Pinpoint the cell where the given text exists, returning its (X, Y) midpoint coordinate. 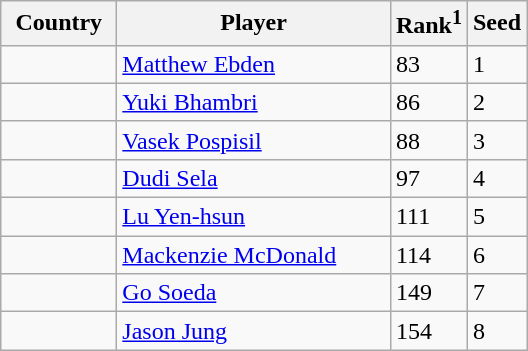
Jason Jung (254, 331)
Matthew Ebden (254, 64)
3 (496, 140)
2 (496, 102)
7 (496, 293)
8 (496, 331)
111 (428, 217)
86 (428, 102)
Seed (496, 24)
Rank1 (428, 24)
6 (496, 255)
149 (428, 293)
Country (59, 24)
Player (254, 24)
Go Soeda (254, 293)
Mackenzie McDonald (254, 255)
Vasek Pospisil (254, 140)
114 (428, 255)
83 (428, 64)
Lu Yen-hsun (254, 217)
Yuki Bhambri (254, 102)
Dudi Sela (254, 178)
97 (428, 178)
88 (428, 140)
154 (428, 331)
1 (496, 64)
5 (496, 217)
4 (496, 178)
